Extract the (X, Y) coordinate from the center of the cell holding the provided text.  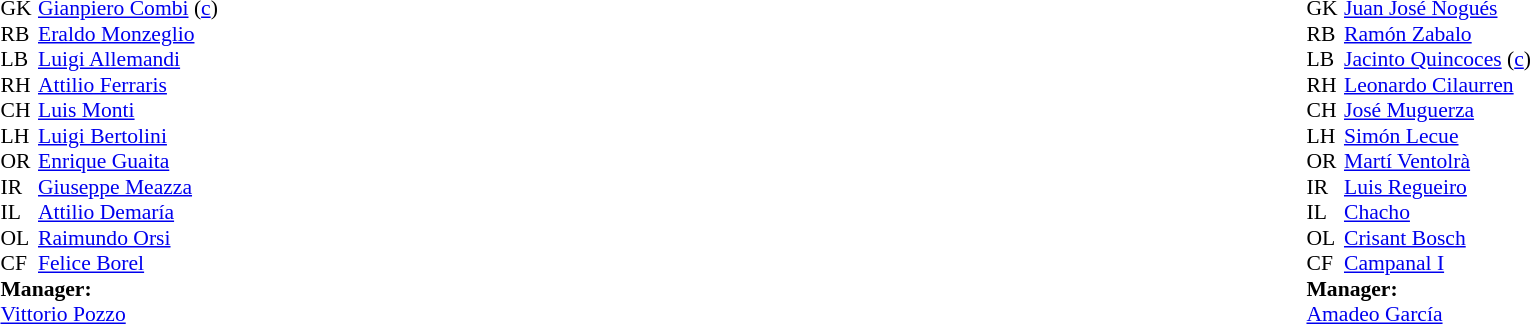
Luigi Bertolini (128, 136)
Manager: (108, 289)
Giuseppe Meazza (128, 187)
Raimundo Orsi (128, 238)
Luis Monti (128, 111)
Luigi Allemandi (128, 59)
Felice Borel (128, 263)
Attilio Demaría (128, 213)
Eraldo Monzeglio (128, 34)
Enrique Guaita (128, 161)
Attilio Ferraris (128, 85)
